Extract the [X, Y] coordinate from the center of the cell holding the provided text.  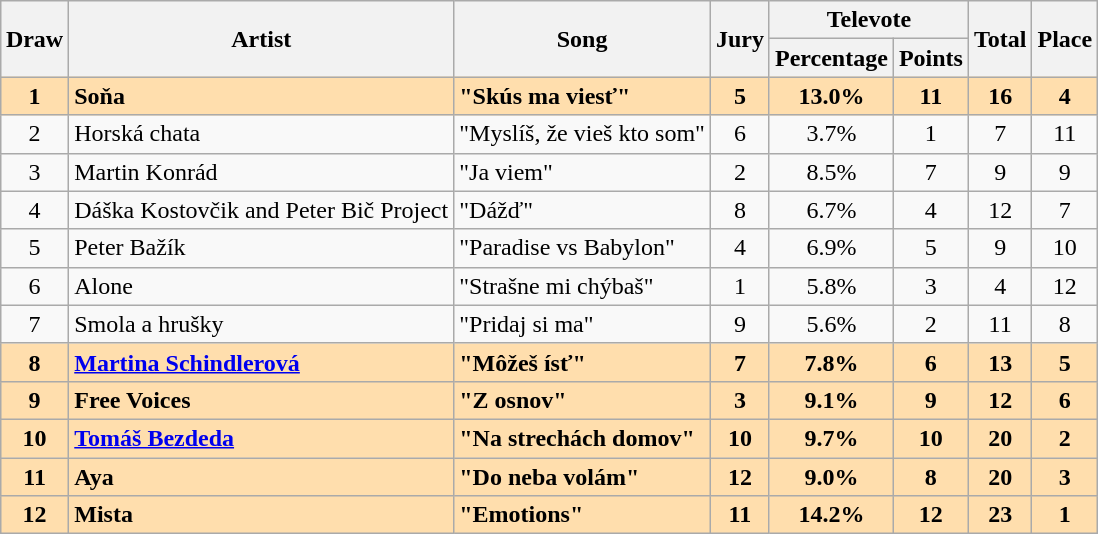
Tomáš Bezdeda [262, 438]
Dáška Kostovčik and Peter Bič Project [262, 210]
Jury [740, 39]
Percentage [831, 58]
Martin Konrád [262, 172]
6.9% [831, 248]
Free Voices [262, 400]
16 [1000, 96]
14.2% [831, 515]
9.0% [831, 477]
13.0% [831, 96]
Total [1000, 39]
Alone [262, 286]
9.1% [831, 400]
"Myslíš, že vieš kto som" [582, 134]
Soňa [262, 96]
"Do neba volám" [582, 477]
"Dážď" [582, 210]
Aya [262, 477]
"Ja viem" [582, 172]
Martina Schindlerová [262, 362]
"Skús ma viesť" [582, 96]
8.5% [831, 172]
6.7% [831, 210]
Smola a hrušky [262, 324]
"Pridaj si ma" [582, 324]
23 [1000, 515]
Horská chata [262, 134]
"Strašne mi chýbaš" [582, 286]
Draw [34, 39]
Song [582, 39]
"Na strechách domov" [582, 438]
Place [1065, 39]
"Emotions" [582, 515]
5.8% [831, 286]
"Z osnov" [582, 400]
"Paradise vs Babylon" [582, 248]
5.6% [831, 324]
13 [1000, 362]
Peter Bažík [262, 248]
7.8% [831, 362]
Mista [262, 515]
Televote [868, 20]
Points [930, 58]
Artist [262, 39]
"Môžeš ísť" [582, 362]
3.7% [831, 134]
9.7% [831, 438]
